For the text-containing cell, return its midpoint in (X, Y) coordinate format. 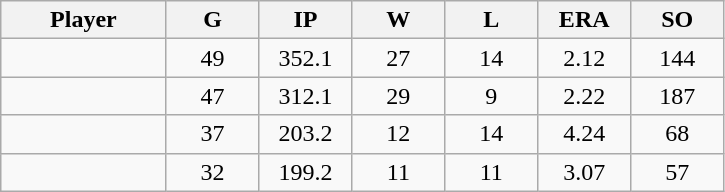
Player (84, 20)
32 (212, 172)
2.12 (584, 58)
W (398, 20)
37 (212, 134)
3.07 (584, 172)
199.2 (306, 172)
57 (678, 172)
187 (678, 96)
IP (306, 20)
68 (678, 134)
144 (678, 58)
ERA (584, 20)
49 (212, 58)
G (212, 20)
L (492, 20)
12 (398, 134)
352.1 (306, 58)
2.22 (584, 96)
29 (398, 96)
4.24 (584, 134)
312.1 (306, 96)
47 (212, 96)
9 (492, 96)
27 (398, 58)
203.2 (306, 134)
SO (678, 20)
